Return the (X, Y) coordinate for the center point of the cell that contains the specified text.  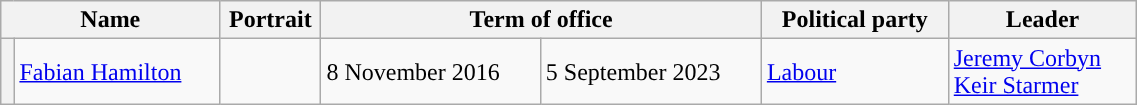
Political party (854, 20)
Labour (854, 72)
Name (110, 20)
Portrait (270, 20)
Term of office (541, 20)
Fabian Hamilton (117, 72)
8 November 2016 (430, 72)
Jeremy CorbynKeir Starmer (1042, 72)
5 September 2023 (650, 72)
Leader (1042, 20)
